Return [x, y] of the center of cell containing provided text 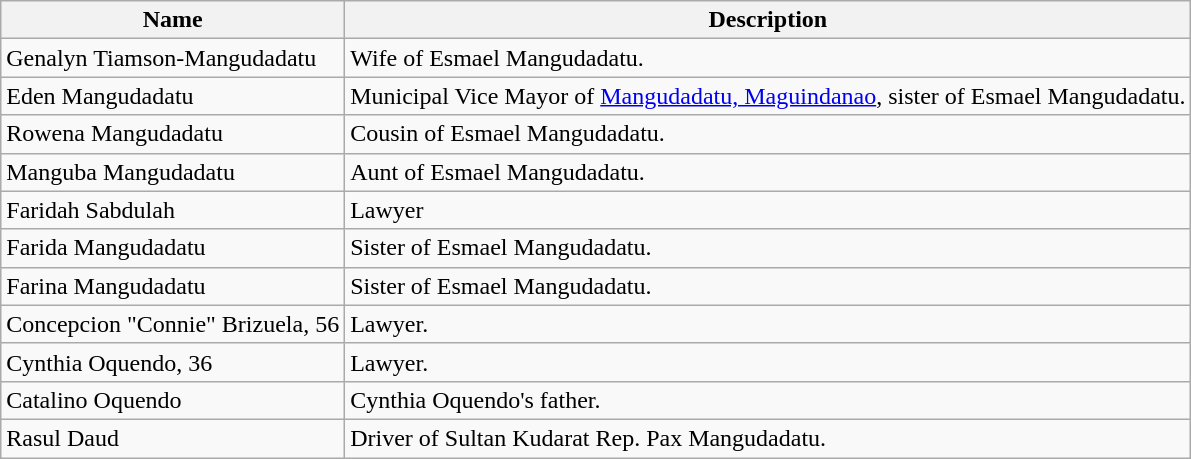
Catalino Oquendo [173, 400]
Rasul Daud [173, 438]
Aunt of Esmael Mangudadatu. [768, 172]
Farida Mangudadatu [173, 248]
Cynthia Oquendo's father. [768, 400]
Cynthia Oquendo, 36 [173, 362]
Wife of Esmael Mangudadatu. [768, 58]
Municipal Vice Mayor of Mangudadatu, Maguindanao, sister of Esmael Mangudadatu. [768, 96]
Cousin of Esmael Mangudadatu. [768, 134]
Driver of Sultan Kudarat Rep. Pax Mangudadatu. [768, 438]
Manguba Mangudadatu [173, 172]
Genalyn Tiamson-Mangudadatu [173, 58]
Faridah Sabdulah [173, 210]
Farina Mangudadatu [173, 286]
Lawyer [768, 210]
Concepcion "Connie" Brizuela, 56 [173, 324]
Rowena Mangudadatu [173, 134]
Name [173, 20]
Eden Mangudadatu [173, 96]
Description [768, 20]
